Return [x, y] of the center of cell containing provided text 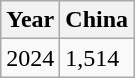
2024 [30, 58]
China [97, 20]
Year [30, 20]
1,514 [97, 58]
